Identify which cell holds the provided text, then report its (X, Y) central coordinate. 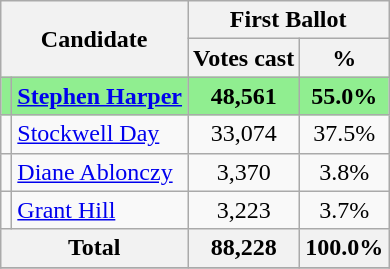
3.8% (344, 172)
Total (94, 248)
3,223 (244, 210)
100.0% (344, 248)
First Ballot (288, 20)
88,228 (244, 248)
Votes cast (244, 58)
3,370 (244, 172)
Candidate (94, 39)
55.0% (344, 96)
Stockwell Day (100, 134)
% (344, 58)
Grant Hill (100, 210)
48,561 (244, 96)
3.7% (344, 210)
Stephen Harper (100, 96)
33,074 (244, 134)
37.5% (344, 134)
Diane Ablonczy (100, 172)
